Determine the (x, y) coordinate at the center of the cell enclosing the given text.  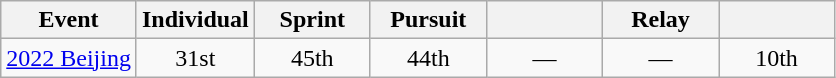
44th (428, 58)
2022 Beijing (69, 58)
Relay (660, 20)
31st (195, 58)
45th (312, 58)
Sprint (312, 20)
Pursuit (428, 20)
Event (69, 20)
10th (777, 58)
Individual (195, 20)
